Search for the cell housing the specified text and yield its [x, y] center coordinate. 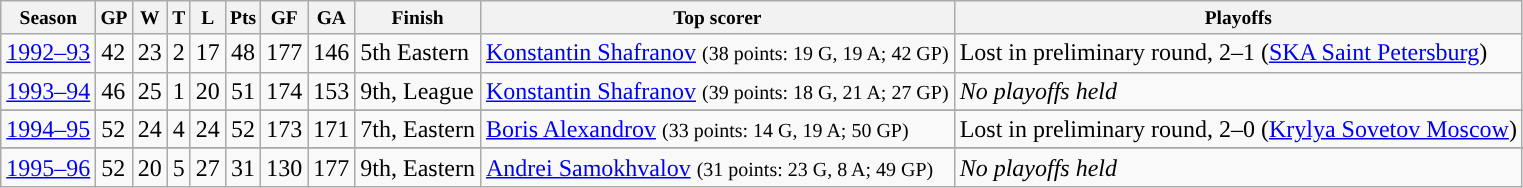
GP [114, 18]
9th, League [418, 91]
130 [284, 167]
Finish [418, 18]
48 [242, 53]
17 [208, 53]
GA [332, 18]
7th, Eastern [418, 129]
23 [150, 53]
Pts [242, 18]
171 [332, 129]
Playoffs [1238, 18]
4 [178, 129]
173 [284, 129]
42 [114, 53]
Andrei Samokhvalov (31 points: 23 G, 8 A; 49 GP) [717, 167]
Season [48, 18]
174 [284, 91]
27 [208, 167]
1994–95 [48, 129]
L [208, 18]
5 [178, 167]
T [178, 18]
GF [284, 18]
51 [242, 91]
Konstantin Shafranov (39 points: 18 G, 21 A; 27 GP) [717, 91]
46 [114, 91]
1992–93 [48, 53]
25 [150, 91]
W [150, 18]
146 [332, 53]
Top scorer [717, 18]
9th, Eastern [418, 167]
Boris Alexandrov (33 points: 14 G, 19 A; 50 GP) [717, 129]
Lost in preliminary round, 2–1 (SKA Saint Petersburg) [1238, 53]
2 [178, 53]
1 [178, 91]
Konstantin Shafranov (38 points: 19 G, 19 A; 42 GP) [717, 53]
Lost in preliminary round, 2–0 (Krylya Sovetov Moscow) [1238, 129]
1993–94 [48, 91]
1995–96 [48, 167]
153 [332, 91]
31 [242, 167]
5th Eastern [418, 53]
